Determine the [x, y] coordinate at the center of the cell enclosing the given text.  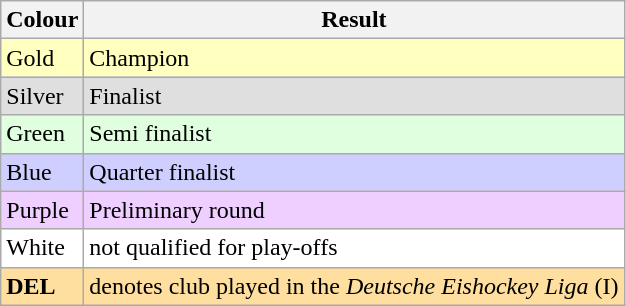
DEL [42, 286]
Preliminary round [354, 210]
Semi finalist [354, 134]
Colour [42, 20]
Silver [42, 96]
denotes club played in the Deutsche Eishockey Liga (I) [354, 286]
Gold [42, 58]
not qualified for play-offs [354, 248]
Blue [42, 172]
Quarter finalist [354, 172]
Green [42, 134]
Result [354, 20]
Champion [354, 58]
White [42, 248]
Purple [42, 210]
Finalist [354, 96]
